Identify which cell holds the provided text, then report its (x, y) central coordinate. 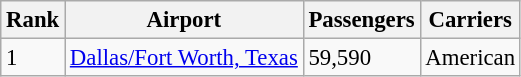
American (470, 58)
Passengers (362, 20)
Dallas/Fort Worth, Texas (184, 58)
Airport (184, 20)
Rank (33, 20)
1 (33, 58)
59,590 (362, 58)
Carriers (470, 20)
